Return the [x, y] coordinate for the center point of the cell that contains the specified text.  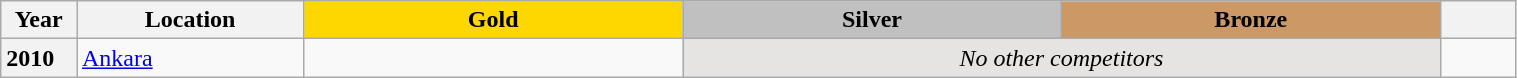
No other competitors [1062, 58]
2010 [39, 58]
Ankara [190, 58]
Gold [494, 20]
Year [39, 20]
Silver [872, 20]
Bronze [1250, 20]
Location [190, 20]
